Determine the (X, Y) coordinate at the center of the cell enclosing the given text.  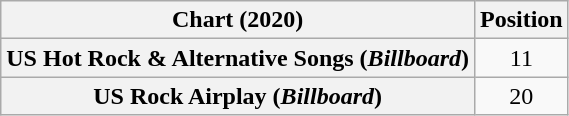
20 (521, 96)
US Rock Airplay (Billboard) (238, 96)
11 (521, 58)
US Hot Rock & Alternative Songs (Billboard) (238, 58)
Position (521, 20)
Chart (2020) (238, 20)
